Determine the [x, y] coordinate at the center of the cell enclosing the given text.  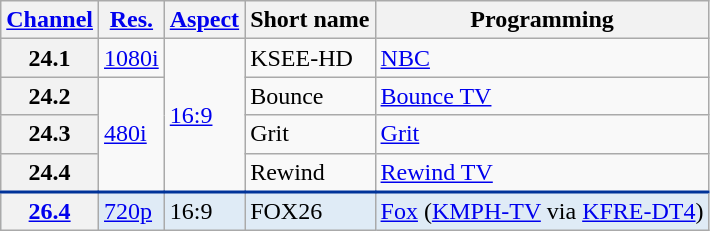
NBC [542, 58]
Rewind TV [542, 172]
480i [132, 134]
24.2 [50, 96]
Rewind [310, 172]
24.4 [50, 172]
Short name [310, 20]
Bounce [310, 96]
Fox (KMPH-TV via KFRE-DT4) [542, 212]
24.3 [50, 134]
Bounce TV [542, 96]
26.4 [50, 212]
24.1 [50, 58]
Channel [50, 20]
Aspect [204, 20]
1080i [132, 58]
720p [132, 212]
FOX26 [310, 212]
Programming [542, 20]
KSEE-HD [310, 58]
Res. [132, 20]
